Scan for the cell matching the given text and deliver its (x, y) coordinate at center. 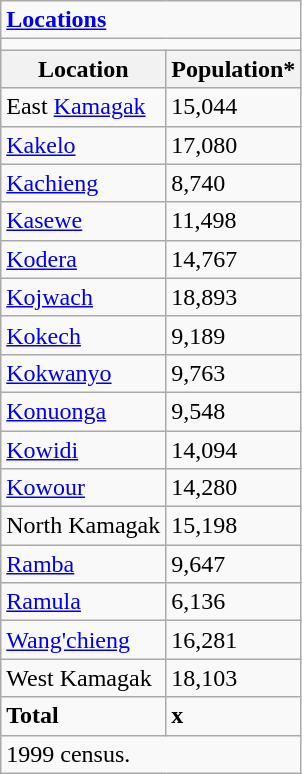
Population* (234, 69)
14,094 (234, 449)
9,763 (234, 373)
9,647 (234, 564)
9,189 (234, 335)
Location (84, 69)
Kowidi (84, 449)
9,548 (234, 411)
Kowour (84, 488)
11,498 (234, 221)
1999 census. (151, 754)
Kakelo (84, 145)
17,080 (234, 145)
Ramba (84, 564)
15,044 (234, 107)
Kojwach (84, 297)
Konuonga (84, 411)
14,767 (234, 259)
18,103 (234, 678)
East Kamagak (84, 107)
Wang'chieng (84, 640)
18,893 (234, 297)
Locations (151, 20)
Total (84, 716)
Kokwanyo (84, 373)
14,280 (234, 488)
15,198 (234, 526)
x (234, 716)
Kachieng (84, 183)
Kokech (84, 335)
West Kamagak (84, 678)
Kasewe (84, 221)
Ramula (84, 602)
North Kamagak (84, 526)
Kodera (84, 259)
8,740 (234, 183)
6,136 (234, 602)
16,281 (234, 640)
